Output the (x, y) coordinate of the center of the cell containing the given text.  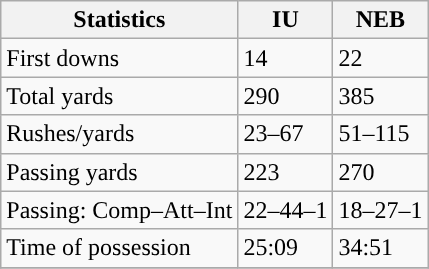
51–115 (380, 134)
223 (286, 172)
14 (286, 58)
Time of possession (120, 248)
Passing: Comp–Att–Int (120, 210)
385 (380, 96)
Total yards (120, 96)
Statistics (120, 20)
18–27–1 (380, 210)
First downs (120, 58)
IU (286, 20)
270 (380, 172)
23–67 (286, 134)
25:09 (286, 248)
NEB (380, 20)
Rushes/yards (120, 134)
290 (286, 96)
22 (380, 58)
22–44–1 (286, 210)
Passing yards (120, 172)
34:51 (380, 248)
